Pinpoint the cell where the given text exists, returning its (x, y) midpoint coordinate. 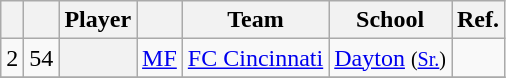
Team (255, 20)
Ref. (478, 20)
2 (12, 58)
MF (160, 58)
54 (42, 58)
Dayton (Sr.) (390, 58)
FC Cincinnati (255, 58)
School (390, 20)
Player (98, 20)
